Extract the (X, Y) coordinate from the center of the cell holding the provided text.  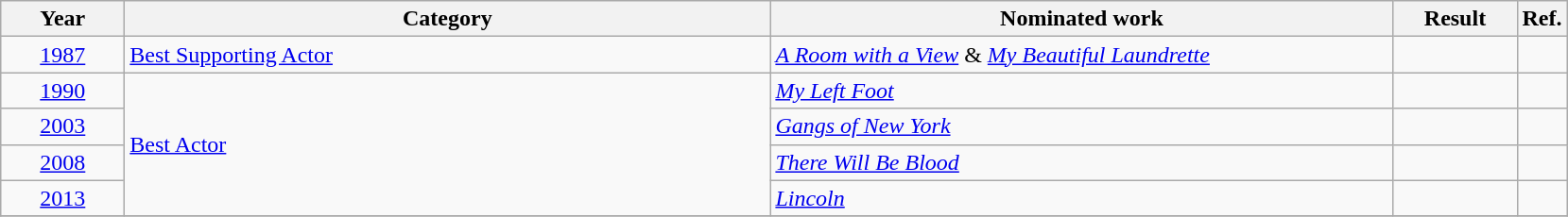
Result (1456, 19)
There Will Be Blood (1081, 162)
1990 (62, 91)
My Left Foot (1081, 91)
Category (448, 19)
Nominated work (1081, 19)
2008 (62, 162)
Best Actor (448, 144)
Year (62, 19)
2003 (62, 126)
Lincoln (1081, 198)
1987 (62, 55)
Gangs of New York (1081, 126)
Best Supporting Actor (448, 55)
A Room with a View & My Beautiful Laundrette (1081, 55)
2013 (62, 198)
Ref. (1542, 19)
